Capture the cell that displays the provided text and extract its [x, y] central coordinate. 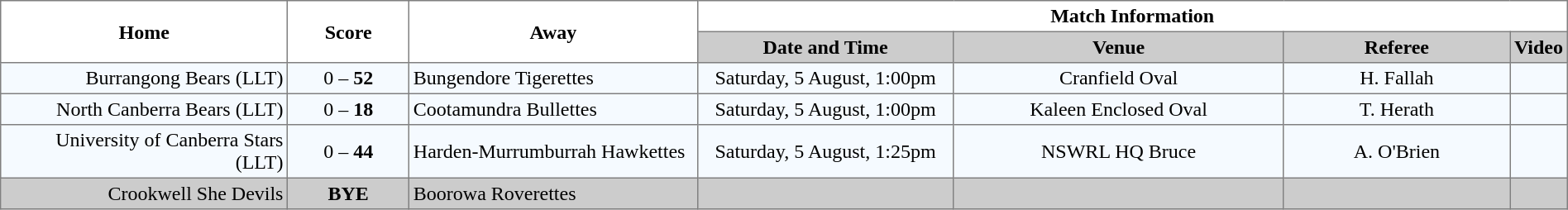
Home [144, 31]
Kaleen Enclosed Oval [1118, 109]
NSWRL HQ Bruce [1118, 151]
University of Canberra Stars (LLT) [144, 151]
Harden-Murrumburrah Hawkettes [554, 151]
Away [554, 31]
Venue [1118, 47]
Saturday, 5 August, 1:25pm [825, 151]
0 – 52 [349, 79]
T. Herath [1396, 109]
Referee [1396, 47]
North Canberra Bears (LLT) [144, 109]
Crookwell She Devils [144, 193]
Score [349, 31]
0 – 44 [349, 151]
Date and Time [825, 47]
Bungendore Tigerettes [554, 79]
Video [1539, 47]
Cranfield Oval [1118, 79]
A. O'Brien [1396, 151]
H. Fallah [1396, 79]
BYE [349, 193]
Boorowa Roverettes [554, 193]
Match Information [1132, 17]
Cootamundra Bullettes [554, 109]
0 – 18 [349, 109]
Burrangong Bears (LLT) [144, 79]
